Detect which cell encompasses the target text, then output its [X, Y] center coordinate. 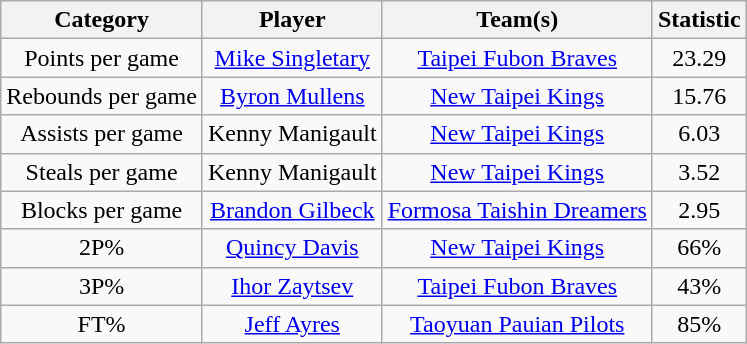
Quincy Davis [292, 248]
66% [699, 248]
Rebounds per game [102, 96]
Player [292, 20]
FT% [102, 324]
Category [102, 20]
Assists per game [102, 134]
Team(s) [517, 20]
Byron Mullens [292, 96]
Brandon Gilbeck [292, 210]
Jeff Ayres [292, 324]
15.76 [699, 96]
Steals per game [102, 172]
85% [699, 324]
43% [699, 286]
23.29 [699, 58]
Taoyuan Pauian Pilots [517, 324]
2.95 [699, 210]
2P% [102, 248]
Mike Singletary [292, 58]
Formosa Taishin Dreamers [517, 210]
3P% [102, 286]
Statistic [699, 20]
Ihor Zaytsev [292, 286]
Blocks per game [102, 210]
3.52 [699, 172]
Points per game [102, 58]
6.03 [699, 134]
